Detect which cell encompasses the target text, then output its (x, y) center coordinate. 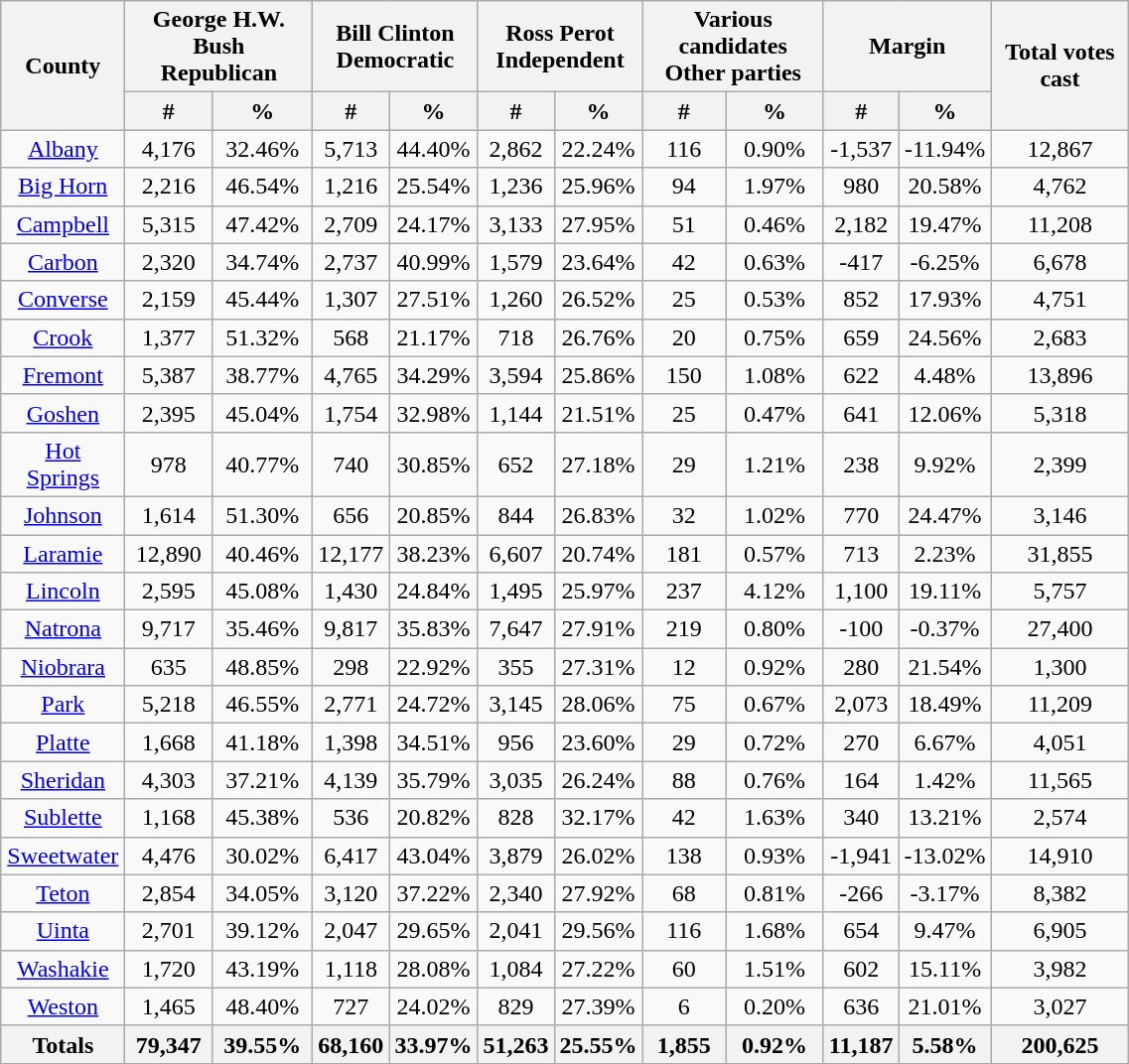
5.58% (945, 1044)
0.57% (775, 553)
51.30% (262, 515)
12,867 (1060, 149)
Sublette (64, 818)
1,377 (169, 337)
45.08% (262, 592)
2,073 (861, 705)
0.46% (775, 224)
25.54% (433, 187)
35.46% (262, 629)
24.84% (433, 592)
20.85% (433, 515)
2,041 (516, 931)
1.97% (775, 187)
956 (516, 742)
25.97% (598, 592)
68 (683, 893)
-0.37% (945, 629)
1,307 (352, 300)
1.68% (775, 931)
3,982 (1060, 969)
27.39% (598, 1006)
4,051 (1060, 742)
12,177 (352, 553)
2,159 (169, 300)
5,757 (1060, 592)
Various candidatesOther parties (733, 47)
13,896 (1060, 375)
0.67% (775, 705)
2,737 (352, 262)
26.24% (598, 780)
656 (352, 515)
29.56% (598, 931)
200,625 (1060, 1044)
13.21% (945, 818)
6,417 (352, 856)
Bill ClintonDemocratic (395, 47)
6,607 (516, 553)
1.08% (775, 375)
6,905 (1060, 931)
Totals (64, 1044)
Converse (64, 300)
46.54% (262, 187)
34.29% (433, 375)
2,182 (861, 224)
3,146 (1060, 515)
Campbell (64, 224)
Margin (908, 47)
18.49% (945, 705)
11,209 (1060, 705)
3,133 (516, 224)
1,430 (352, 592)
641 (861, 413)
1,754 (352, 413)
20 (683, 337)
43.04% (433, 856)
5,218 (169, 705)
11,565 (1060, 780)
43.19% (262, 969)
24.47% (945, 515)
636 (861, 1006)
23.60% (598, 742)
26.52% (598, 300)
164 (861, 780)
5,713 (352, 149)
1,168 (169, 818)
33.97% (433, 1044)
740 (352, 465)
219 (683, 629)
1,579 (516, 262)
4,303 (169, 780)
5,315 (169, 224)
659 (861, 337)
8,382 (1060, 893)
24.72% (433, 705)
51.32% (262, 337)
-1,941 (861, 856)
1,216 (352, 187)
Teton (64, 893)
4,762 (1060, 187)
20.58% (945, 187)
1,855 (683, 1044)
2,709 (352, 224)
2,395 (169, 413)
1,495 (516, 592)
51,263 (516, 1044)
Laramie (64, 553)
27.91% (598, 629)
48.40% (262, 1006)
26.02% (598, 856)
1.42% (945, 780)
45.04% (262, 413)
6.67% (945, 742)
280 (861, 667)
138 (683, 856)
Sheridan (64, 780)
Natrona (64, 629)
40.99% (433, 262)
1,614 (169, 515)
0.90% (775, 149)
635 (169, 667)
-100 (861, 629)
602 (861, 969)
3,879 (516, 856)
622 (861, 375)
19.11% (945, 592)
2.23% (945, 553)
1,300 (1060, 667)
770 (861, 515)
1,260 (516, 300)
1,084 (516, 969)
355 (516, 667)
Weston (64, 1006)
34.74% (262, 262)
5,318 (1060, 413)
237 (683, 592)
26.76% (598, 337)
Fremont (64, 375)
536 (352, 818)
1,398 (352, 742)
0.93% (775, 856)
32 (683, 515)
39.12% (262, 931)
298 (352, 667)
22.92% (433, 667)
17.93% (945, 300)
2,595 (169, 592)
1,668 (169, 742)
-1,537 (861, 149)
1,236 (516, 187)
2,683 (1060, 337)
11,187 (861, 1044)
6,678 (1060, 262)
44.40% (433, 149)
1.21% (775, 465)
0.75% (775, 337)
3,594 (516, 375)
7,647 (516, 629)
28.08% (433, 969)
75 (683, 705)
26.83% (598, 515)
Hot Springs (64, 465)
28.06% (598, 705)
2,771 (352, 705)
2,862 (516, 149)
47.42% (262, 224)
844 (516, 515)
4,765 (352, 375)
652 (516, 465)
48.85% (262, 667)
Goshen (64, 413)
-13.02% (945, 856)
45.44% (262, 300)
32.17% (598, 818)
County (64, 66)
718 (516, 337)
852 (861, 300)
1,720 (169, 969)
20.82% (433, 818)
20.74% (598, 553)
27,400 (1060, 629)
270 (861, 742)
Uinta (64, 931)
1.02% (775, 515)
35.83% (433, 629)
0.47% (775, 413)
-417 (861, 262)
Total votes cast (1060, 66)
37.21% (262, 780)
35.79% (433, 780)
Sweetwater (64, 856)
21.17% (433, 337)
45.38% (262, 818)
39.55% (262, 1044)
9.47% (945, 931)
27.18% (598, 465)
-11.94% (945, 149)
27.31% (598, 667)
150 (683, 375)
6 (683, 1006)
0.72% (775, 742)
11,208 (1060, 224)
79,347 (169, 1044)
4,139 (352, 780)
21.51% (598, 413)
21.01% (945, 1006)
27.95% (598, 224)
32.98% (433, 413)
19.47% (945, 224)
0.20% (775, 1006)
-266 (861, 893)
37.22% (433, 893)
27.22% (598, 969)
22.24% (598, 149)
1,465 (169, 1006)
38.77% (262, 375)
Park (64, 705)
Washakie (64, 969)
21.54% (945, 667)
1.63% (775, 818)
0.81% (775, 893)
Platte (64, 742)
24.02% (433, 1006)
340 (861, 818)
3,035 (516, 780)
Niobrara (64, 667)
9,717 (169, 629)
2,854 (169, 893)
4.48% (945, 375)
27.51% (433, 300)
1,118 (352, 969)
2,340 (516, 893)
9,817 (352, 629)
12 (683, 667)
29.65% (433, 931)
3,145 (516, 705)
14,910 (1060, 856)
1,100 (861, 592)
23.64% (598, 262)
2,399 (1060, 465)
1,144 (516, 413)
9.92% (945, 465)
60 (683, 969)
4,476 (169, 856)
27.92% (598, 893)
3,027 (1060, 1006)
Big Horn (64, 187)
94 (683, 187)
4,176 (169, 149)
25.86% (598, 375)
32.46% (262, 149)
-3.17% (945, 893)
38.23% (433, 553)
568 (352, 337)
2,047 (352, 931)
2,320 (169, 262)
978 (169, 465)
727 (352, 1006)
46.55% (262, 705)
238 (861, 465)
12,890 (169, 553)
4.12% (775, 592)
34.05% (262, 893)
1.51% (775, 969)
2,701 (169, 931)
34.51% (433, 742)
3,120 (352, 893)
5,387 (169, 375)
0.53% (775, 300)
41.18% (262, 742)
828 (516, 818)
Lincoln (64, 592)
Ross PerotIndependent (560, 47)
2,574 (1060, 818)
68,160 (352, 1044)
2,216 (169, 187)
25.96% (598, 187)
24.56% (945, 337)
829 (516, 1006)
40.77% (262, 465)
George H.W. BushRepublican (218, 47)
88 (683, 780)
654 (861, 931)
4,751 (1060, 300)
Carbon (64, 262)
0.76% (775, 780)
713 (861, 553)
Johnson (64, 515)
-6.25% (945, 262)
15.11% (945, 969)
24.17% (433, 224)
12.06% (945, 413)
30.85% (433, 465)
30.02% (262, 856)
0.63% (775, 262)
31,855 (1060, 553)
181 (683, 553)
40.46% (262, 553)
980 (861, 187)
25.55% (598, 1044)
Albany (64, 149)
Crook (64, 337)
51 (683, 224)
0.80% (775, 629)
